Determine the [X, Y] coordinate at the center of the cell enclosing the given text.  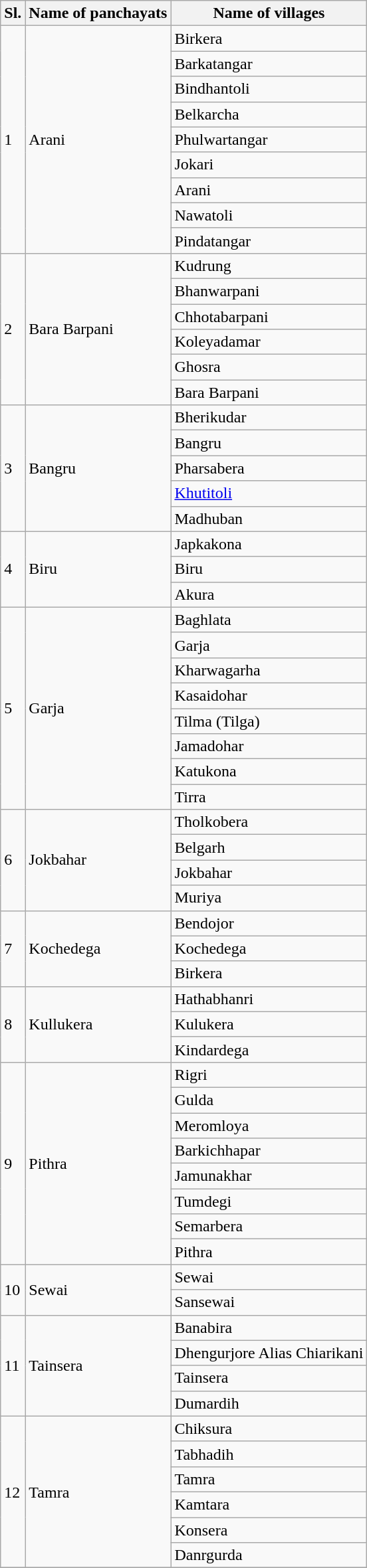
Koleyadamar [269, 342]
Kamtara [269, 1504]
Name of villages [269, 13]
Sl. [13, 13]
Tumdegi [269, 1201]
6 [13, 860]
10 [13, 1290]
3 [13, 468]
Konsera [269, 1529]
Barkatangar [269, 64]
Madhuban [269, 519]
Baghlata [269, 620]
Meromloya [269, 1126]
7 [13, 948]
Akura [269, 594]
Khutitoli [269, 493]
Belkarcha [269, 114]
Chhotabarpani [269, 317]
Jamunakhar [269, 1176]
Bherikudar [269, 418]
Kindardega [269, 1049]
Nawatoli [269, 215]
Barkichhapar [269, 1151]
Pharsabera [269, 468]
4 [13, 569]
Dhengurjore Alias Chiarikani [269, 1353]
Kasaidohar [269, 695]
Kharwagarha [269, 670]
Kudrung [269, 266]
Danrgurda [269, 1555]
Muriya [269, 898]
Bhanwarpani [269, 291]
Banabira [269, 1328]
Japkakona [269, 544]
Rigri [269, 1075]
Tilma (Tilga) [269, 721]
Ghosra [269, 367]
Tirra [269, 797]
Sansewai [269, 1302]
Jamadohar [269, 746]
Gulda [269, 1100]
9 [13, 1163]
Katukona [269, 772]
Semarbera [269, 1227]
Phulwartangar [269, 139]
5 [13, 708]
Belgarh [269, 847]
Tabhadih [269, 1454]
11 [13, 1365]
Bindhantoli [269, 89]
12 [13, 1492]
8 [13, 1024]
1 [13, 139]
Jokari [269, 165]
Chiksura [269, 1429]
Pindatangar [269, 240]
Dumardih [269, 1403]
2 [13, 329]
Kullukera [98, 1024]
Name of panchayats [98, 13]
Bendojor [269, 923]
Kulukera [269, 1024]
Tholkobera [269, 822]
Hathabhanri [269, 999]
